Extract the [X, Y] coordinate from the center of the cell holding the provided text.  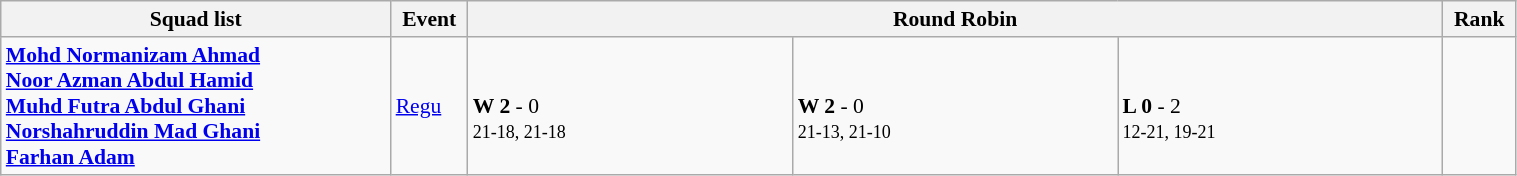
Round Robin [956, 19]
W 2 - 021-13, 21-10 [956, 106]
W 2 - 021-18, 21-18 [630, 106]
Rank [1479, 19]
Mohd Normanizam AhmadNoor Azman Abdul HamidMuhd Futra Abdul GhaniNorshahruddin Mad GhaniFarhan Adam [196, 106]
Regu [430, 106]
Event [430, 19]
L 0 - 212-21, 19-21 [1280, 106]
Squad list [196, 19]
